Determine the [x, y] coordinate at the center of the cell enclosing the given text.  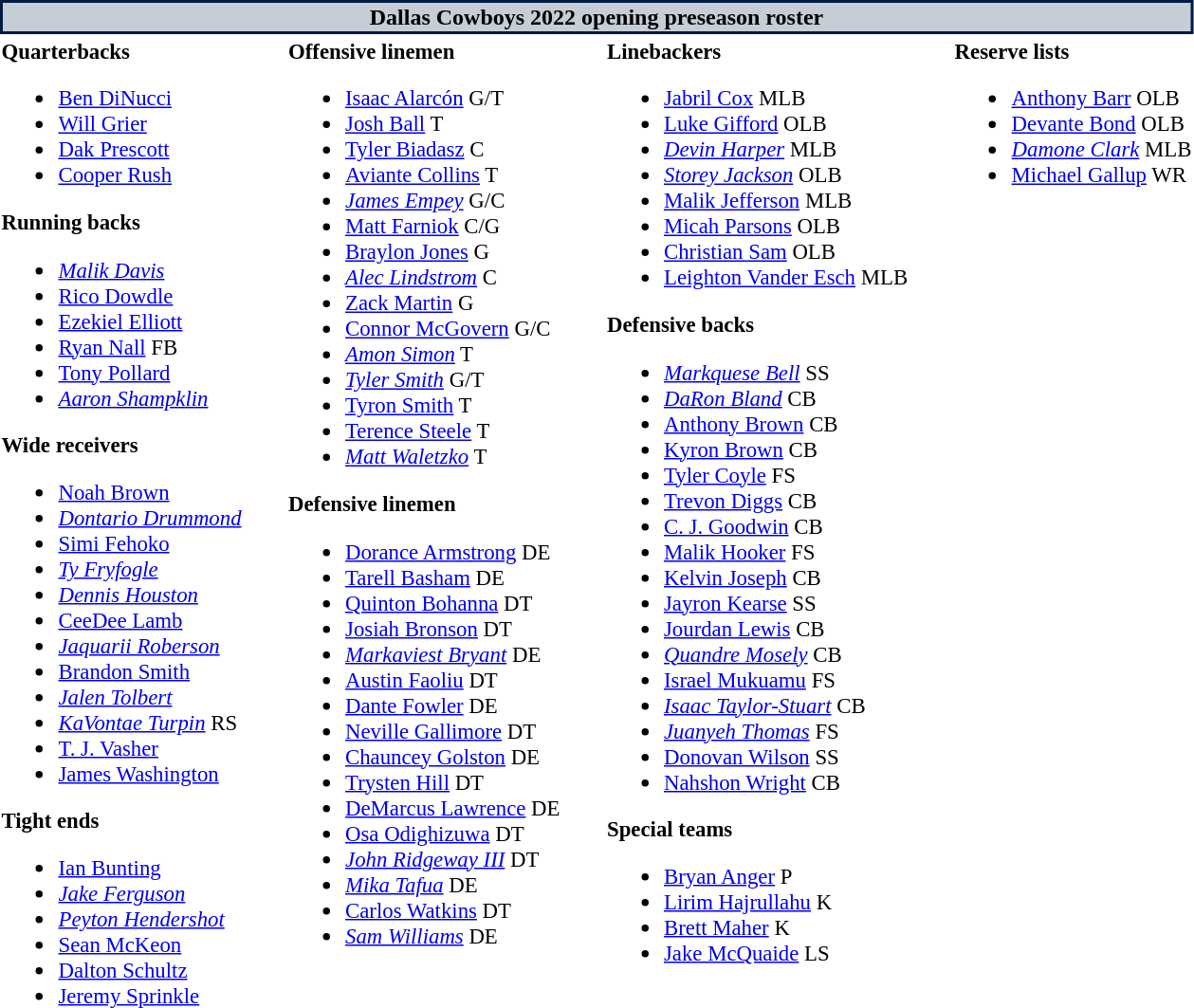
Dallas Cowboys 2022 opening preseason roster [597, 17]
